Output the (x, y) coordinate of the center of the cell containing the given text.  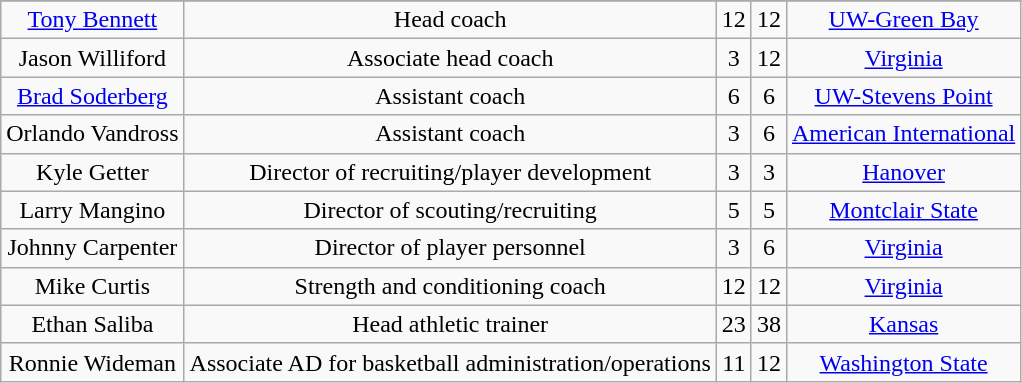
Head coach (450, 20)
11 (734, 362)
Washington State (903, 362)
Brad Soderberg (92, 96)
Jason Williford (92, 58)
Montclair State (903, 210)
Ronnie Wideman (92, 362)
Associate head coach (450, 58)
Associate AD for basketball administration/operations (450, 362)
Ethan Saliba (92, 324)
Kansas (903, 324)
Head athletic trainer (450, 324)
23 (734, 324)
Kyle Getter (92, 172)
UW-Green Bay (903, 20)
Director of player personnel (450, 248)
Larry Mangino (92, 210)
Mike Curtis (92, 286)
Strength and conditioning coach (450, 286)
Orlando Vandross (92, 134)
38 (768, 324)
Tony Bennett (92, 20)
Hanover (903, 172)
Director of scouting/recruiting (450, 210)
Director of recruiting/player development (450, 172)
American International (903, 134)
UW-Stevens Point (903, 96)
Johnny Carpenter (92, 248)
